Locate the cell with the specified text and output its (X, Y) center coordinate. 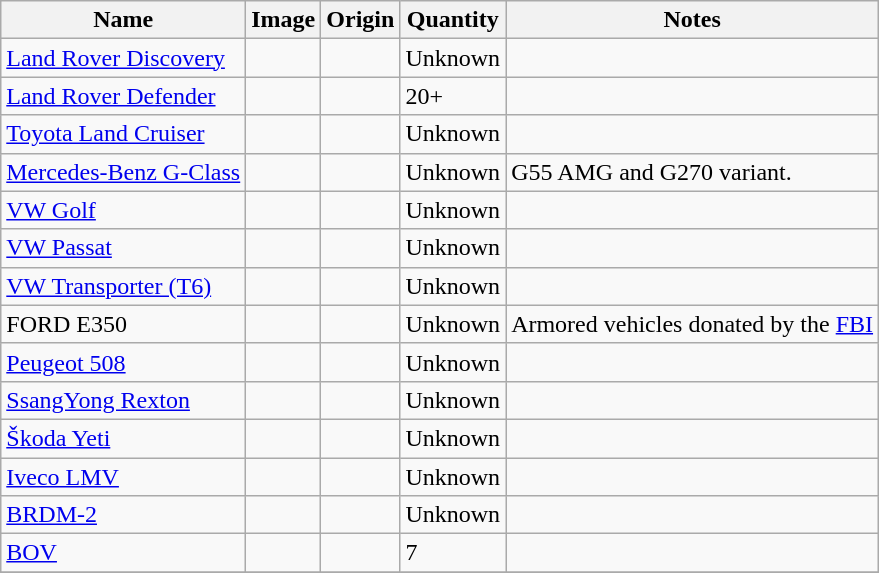
7 (453, 553)
Notes (692, 20)
Armored vehicles donated by the FBI (692, 324)
BOV (124, 553)
Image (284, 20)
Peugeot 508 (124, 362)
20+ (453, 96)
Škoda Yeti (124, 438)
G55 AMG and G270 variant. (692, 172)
BRDM-2 (124, 515)
Origin (360, 20)
Land Rover Defender (124, 96)
FORD E350 (124, 324)
Quantity (453, 20)
VW Transporter (T6) (124, 286)
Land Rover Discovery (124, 58)
Iveco LMV (124, 477)
VW Passat (124, 248)
Mercedes-Benz G-Class (124, 172)
VW Golf (124, 210)
Name (124, 20)
Toyota Land Cruiser (124, 134)
SsangYong Rexton (124, 400)
